Search for the cell housing the specified text and yield its [X, Y] center coordinate. 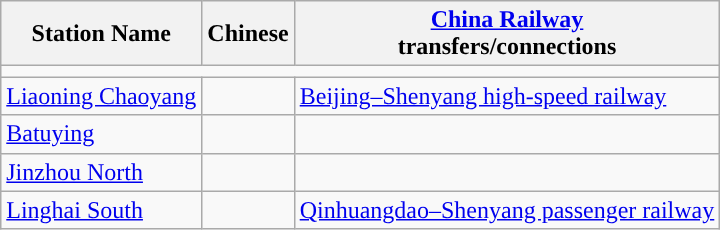
Linghai South [102, 210]
Beijing–Shenyang high-speed railway [507, 96]
Chinese [248, 34]
Batuying [102, 134]
Liaoning Chaoyang [102, 96]
Jinzhou North [102, 172]
Qinhuangdao–Shenyang passenger railway [507, 210]
China Railwaytransfers/connections [507, 34]
Station Name [102, 34]
